Scan for the cell matching the given text and deliver its (X, Y) coordinate at center. 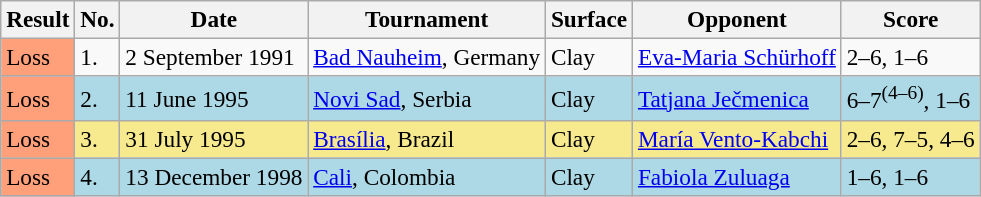
Brasília, Brazil (427, 139)
31 July 1995 (214, 139)
Cali, Colombia (427, 177)
6–7(4–6), 1–6 (910, 98)
Novi Sad, Serbia (427, 98)
11 June 1995 (214, 98)
Result (38, 19)
Opponent (738, 19)
Score (910, 19)
2–6, 1–6 (910, 57)
4. (98, 177)
3. (98, 139)
Bad Nauheim, Germany (427, 57)
2. (98, 98)
13 December 1998 (214, 177)
Tournament (427, 19)
Surface (588, 19)
Eva-Maria Schürhoff (738, 57)
2 September 1991 (214, 57)
Date (214, 19)
1. (98, 57)
No. (98, 19)
2–6, 7–5, 4–6 (910, 139)
Fabiola Zuluaga (738, 177)
María Vento-Kabchi (738, 139)
1–6, 1–6 (910, 177)
Tatjana Ječmenica (738, 98)
